Pinpoint the cell where the given text exists, returning its [x, y] midpoint coordinate. 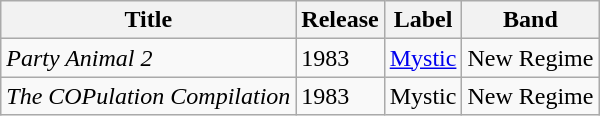
Band [530, 20]
Party Animal 2 [148, 58]
Label [423, 20]
Release [340, 20]
Title [148, 20]
The COPulation Compilation [148, 96]
